For the text-containing cell, return its midpoint in [X, Y] coordinate format. 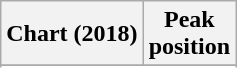
Peakposition [189, 34]
Chart (2018) [72, 34]
